Extract the (x, y) coordinate from the center of the cell holding the provided text.  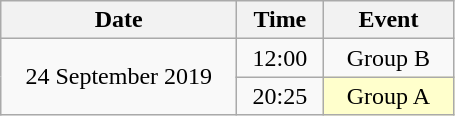
Time (280, 20)
20:25 (280, 96)
Group B (388, 58)
24 September 2019 (119, 77)
Date (119, 20)
Event (388, 20)
Group A (388, 96)
12:00 (280, 58)
